Locate the cell with the specified text and output its [x, y] center coordinate. 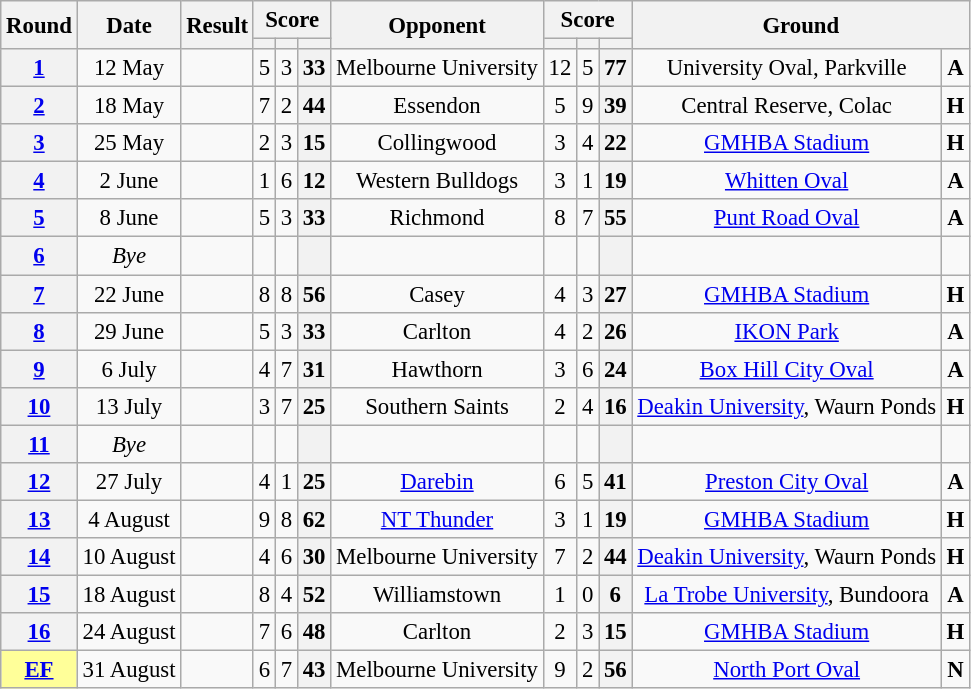
52 [314, 594]
Date [129, 25]
39 [616, 106]
Preston City Oval [786, 482]
41 [616, 482]
13 [39, 519]
77 [616, 68]
2 June [129, 181]
31 [314, 369]
22 June [129, 294]
Richmond [437, 219]
31 August [129, 670]
14 [39, 557]
22 [616, 143]
Casey [437, 294]
12 May [129, 68]
48 [314, 632]
Darebin [437, 482]
26 [616, 331]
10 [39, 406]
62 [314, 519]
EF [39, 670]
Central Reserve, Colac [786, 106]
Ground [801, 25]
Essendon [437, 106]
Result [218, 25]
Punt Road Oval [786, 219]
0 [588, 594]
24 [616, 369]
11 [39, 444]
Collingwood [437, 143]
Box Hill City Oval [786, 369]
30 [314, 557]
Opponent [437, 25]
Williamstown [437, 594]
IKON Park [786, 331]
27 July [129, 482]
10 August [129, 557]
University Oval, Parkville [786, 68]
Round [39, 25]
8 June [129, 219]
18 May [129, 106]
Southern Saints [437, 406]
18 August [129, 594]
NT Thunder [437, 519]
27 [616, 294]
North Port Oval [786, 670]
N [955, 670]
13 July [129, 406]
24 August [129, 632]
25 May [129, 143]
6 July [129, 369]
43 [314, 670]
55 [616, 219]
La Trobe University, Bundoora [786, 594]
Whitten Oval [786, 181]
Western Bulldogs [437, 181]
4 August [129, 519]
Hawthorn [437, 369]
29 June [129, 331]
